Capture the cell that displays the provided text and extract its (x, y) central coordinate. 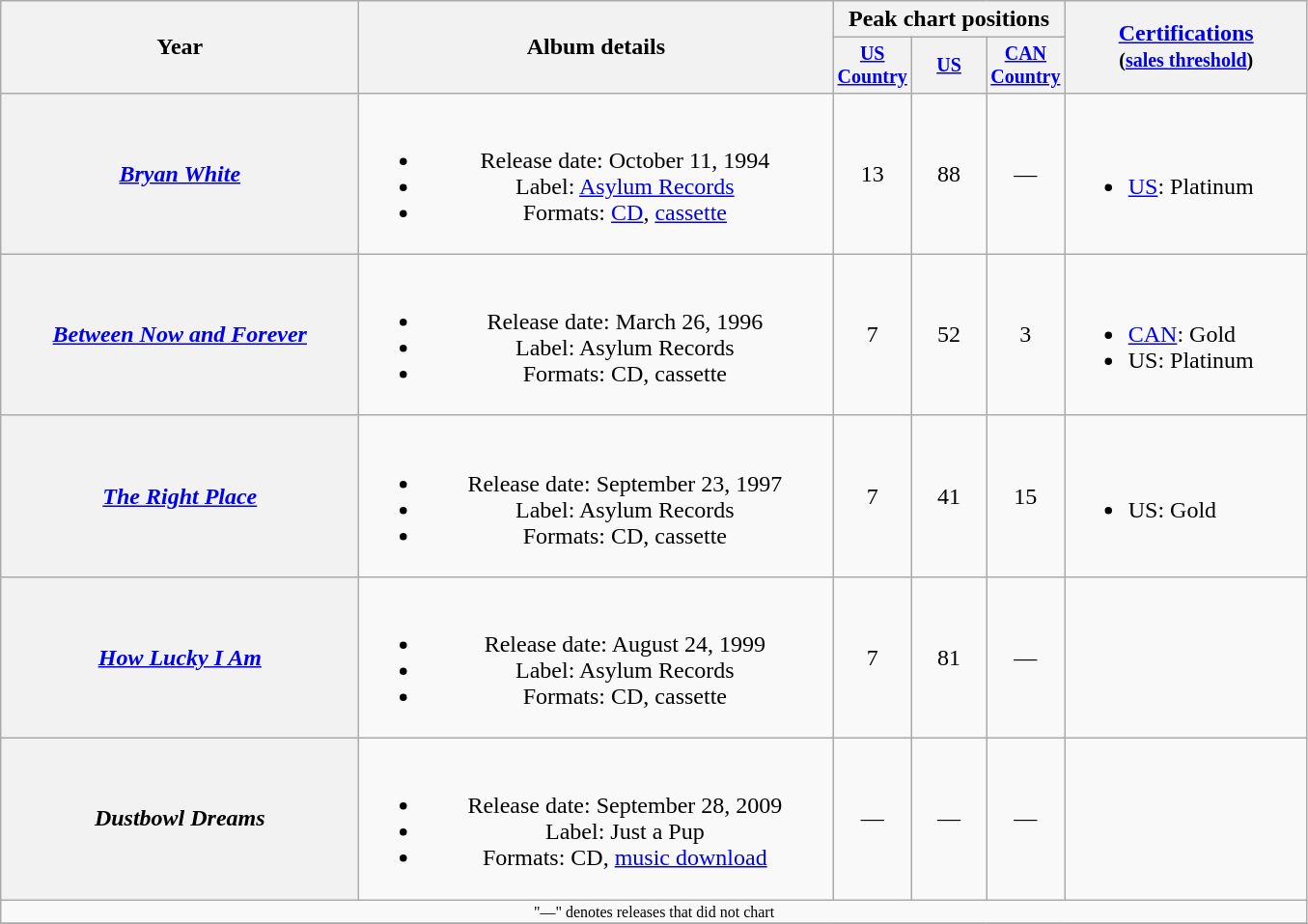
52 (950, 334)
US: Gold (1185, 496)
US: Platinum (1185, 174)
How Lucky I Am (180, 657)
US Country (873, 66)
3 (1026, 334)
Between Now and Forever (180, 334)
Release date: September 23, 1997Label: Asylum RecordsFormats: CD, cassette (597, 496)
Bryan White (180, 174)
CAN: GoldUS: Platinum (1185, 334)
Release date: September 28, 2009Label: Just a PupFormats: CD, music download (597, 819)
Release date: March 26, 1996Label: Asylum RecordsFormats: CD, cassette (597, 334)
15 (1026, 496)
81 (950, 657)
The Right Place (180, 496)
Dustbowl Dreams (180, 819)
Certifications(sales threshold) (1185, 47)
Peak chart positions (949, 19)
CAN Country (1026, 66)
Year (180, 47)
US (950, 66)
Release date: August 24, 1999Label: Asylum RecordsFormats: CD, cassette (597, 657)
41 (950, 496)
13 (873, 174)
Release date: October 11, 1994Label: Asylum RecordsFormats: CD, cassette (597, 174)
Album details (597, 47)
88 (950, 174)
"—" denotes releases that did not chart (654, 911)
